Scan for the cell matching the given text and deliver its (X, Y) coordinate at center. 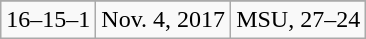
16–15–1 (48, 20)
Nov. 4, 2017 (164, 20)
MSU, 27–24 (298, 20)
